Scan for the cell matching the given text and deliver its [x, y] coordinate at center. 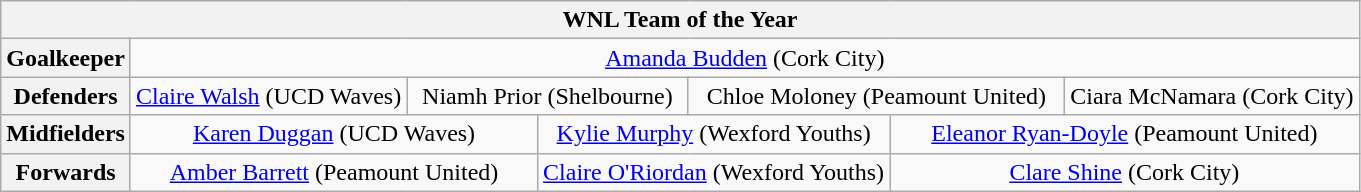
Forwards [66, 172]
Midfielders [66, 134]
Amber Barrett (Peamount United) [334, 172]
Chloe Moloney (Peamount United) [876, 96]
Claire Walsh (UCD Waves) [268, 96]
WNL Team of the Year [680, 20]
Clare Shine (Cork City) [1124, 172]
Ciara McNamara (Cork City) [1212, 96]
Karen Duggan (UCD Waves) [334, 134]
Amanda Budden (Cork City) [744, 58]
Defenders [66, 96]
Kylie Murphy (Wexford Youths) [714, 134]
Niamh Prior (Shelbourne) [548, 96]
Eleanor Ryan-Doyle (Peamount United) [1124, 134]
Goalkeeper [66, 58]
Claire O'Riordan (Wexford Youths) [714, 172]
